Search for the cell housing the specified text and yield its (x, y) center coordinate. 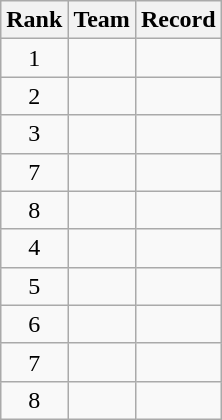
1 (34, 58)
Rank (34, 20)
2 (34, 96)
4 (34, 248)
Record (178, 20)
6 (34, 324)
3 (34, 134)
5 (34, 286)
Team (102, 20)
